Capture the cell that displays the provided text and extract its (x, y) central coordinate. 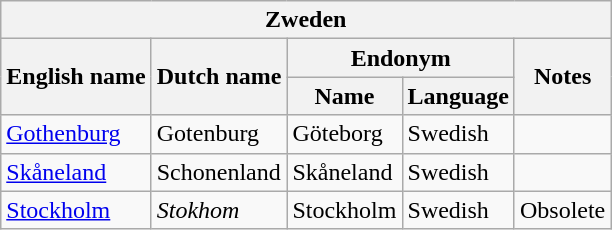
Zweden (306, 20)
English name (76, 77)
Gothenburg (76, 134)
Dutch name (219, 77)
Obsolete (562, 210)
Name (344, 96)
Language (458, 96)
Stokhom (219, 210)
Endonym (401, 58)
Schonenland (219, 172)
Notes (562, 77)
Gotenburg (219, 134)
Göteborg (344, 134)
